Return (x, y) of the center of cell containing provided text 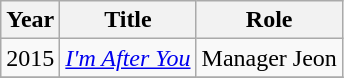
Year (30, 20)
I'm After You (128, 58)
Title (128, 20)
Manager Jeon (269, 58)
2015 (30, 58)
Role (269, 20)
